Scan for the cell matching the given text and deliver its [x, y] coordinate at center. 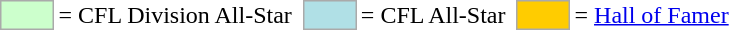
= CFL All-Star [433, 15]
= CFL Division All-Star [175, 15]
